From the cell containing the given text, extract its center point as [X, Y] coordinate. 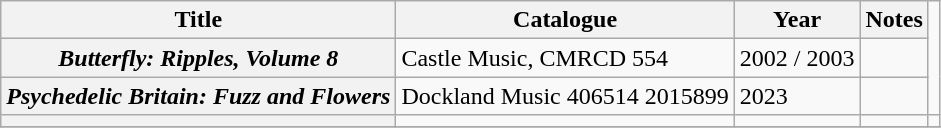
Dockland Music 406514 2015899 [565, 96]
2023 [797, 96]
Castle Music, CMRCD 554 [565, 58]
Title [198, 20]
Butterfly: Ripples, Volume 8 [198, 58]
2002 / 2003 [797, 58]
Psychedelic Britain: Fuzz and Flowers [198, 96]
Notes [894, 20]
Year [797, 20]
Catalogue [565, 20]
